Provide the [X, Y] coordinate of the cell's center where the given text is located.  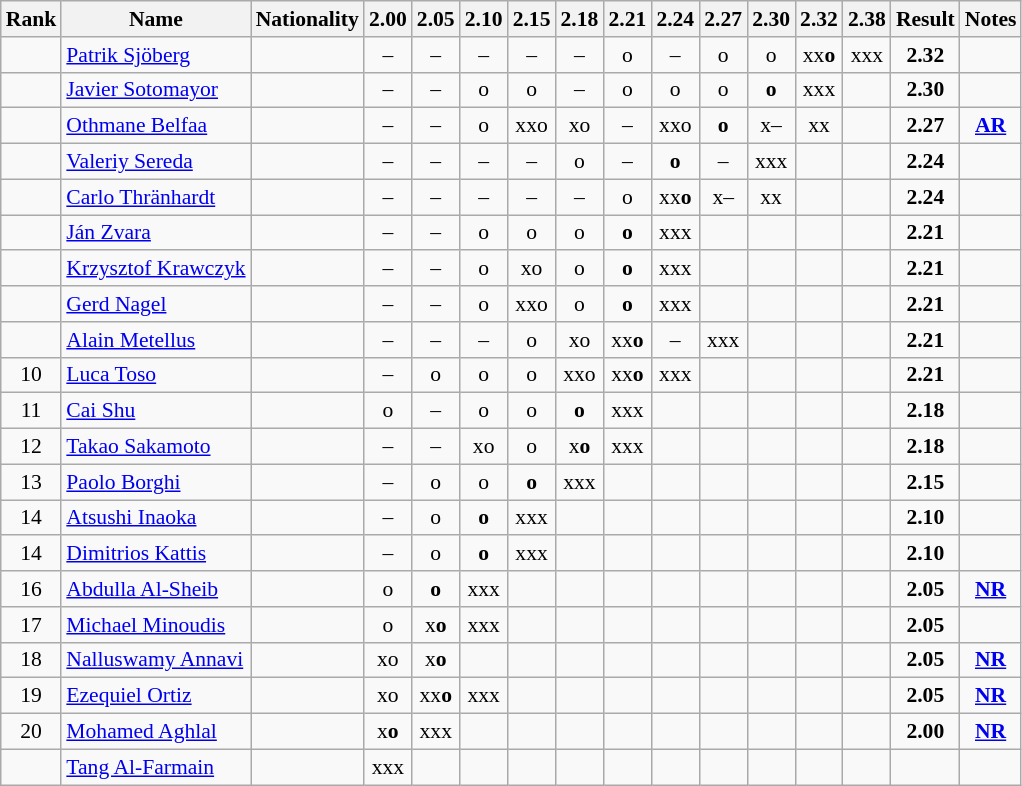
Notes [991, 19]
Paolo Borghi [156, 482]
10 [32, 375]
16 [32, 589]
Luca Toso [156, 375]
2.38 [867, 19]
Atsushi Inaoka [156, 518]
18 [32, 660]
12 [32, 447]
Nationality [308, 19]
Result [926, 19]
Dimitrios Kattis [156, 554]
Valeriy Sereda [156, 162]
Javier Sotomayor [156, 90]
Ezequiel Ortiz [156, 696]
Carlo Thränhardt [156, 197]
Michael Minoudis [156, 625]
Ján Zvara [156, 233]
17 [32, 625]
Patrik Sjöberg [156, 55]
Takao Sakamoto [156, 447]
Gerd Nagel [156, 304]
Name [156, 19]
Cai Shu [156, 411]
Rank [32, 19]
20 [32, 732]
Alain Metellus [156, 340]
Mohamed Aghlal [156, 732]
11 [32, 411]
13 [32, 482]
Tang Al-Farmain [156, 767]
Abdulla Al-Sheib [156, 589]
Krzysztof Krawczyk [156, 269]
19 [32, 696]
Nalluswamy Annavi [156, 660]
Othmane Belfaa [156, 126]
AR [991, 126]
